For the text-containing cell, return its midpoint in (x, y) coordinate format. 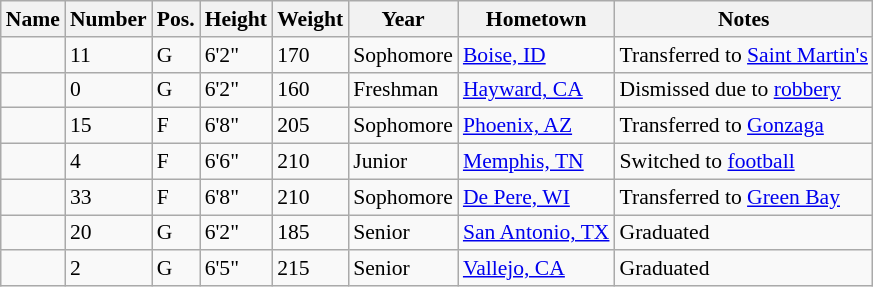
Name (33, 19)
Transferred to Saint Martin's (744, 55)
185 (310, 233)
San Antonio, TX (536, 233)
2 (108, 269)
0 (108, 90)
Height (236, 19)
Hayward, CA (536, 90)
6'5" (236, 269)
Weight (310, 19)
Switched to football (744, 162)
Vallejo, CA (536, 269)
Year (403, 19)
Transferred to Gonzaga (744, 126)
De Pere, WI (536, 197)
Transferred to Green Bay (744, 197)
4 (108, 162)
Phoenix, AZ (536, 126)
Boise, ID (536, 55)
Dismissed due to robbery (744, 90)
11 (108, 55)
Junior (403, 162)
20 (108, 233)
Number (108, 19)
170 (310, 55)
Notes (744, 19)
Freshman (403, 90)
6'6" (236, 162)
15 (108, 126)
205 (310, 126)
160 (310, 90)
215 (310, 269)
33 (108, 197)
Memphis, TN (536, 162)
Pos. (176, 19)
Hometown (536, 19)
